Search for the cell housing the specified text and yield its (X, Y) center coordinate. 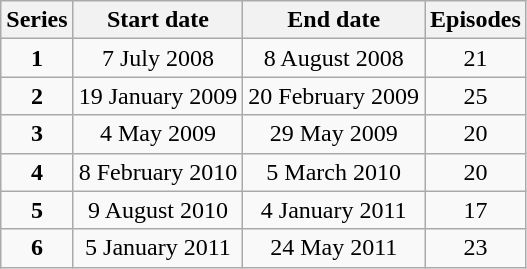
8 February 2010 (158, 172)
8 August 2008 (334, 58)
25 (476, 96)
20 February 2009 (334, 96)
4 May 2009 (158, 134)
4 January 2011 (334, 210)
Start date (158, 20)
5 January 2011 (158, 248)
Episodes (476, 20)
29 May 2009 (334, 134)
6 (37, 248)
7 July 2008 (158, 58)
23 (476, 248)
Series (37, 20)
9 August 2010 (158, 210)
21 (476, 58)
24 May 2011 (334, 248)
17 (476, 210)
5 March 2010 (334, 172)
End date (334, 20)
5 (37, 210)
1 (37, 58)
4 (37, 172)
3 (37, 134)
19 January 2009 (158, 96)
2 (37, 96)
